Identify which cell holds the provided text, then report its (x, y) central coordinate. 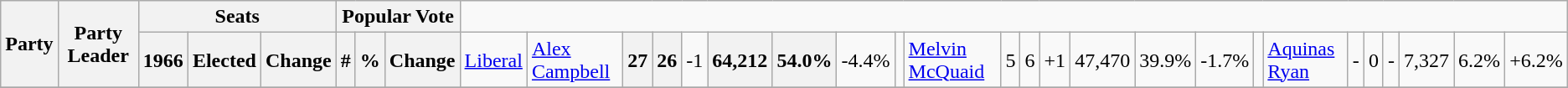
-1.7% (1225, 60)
# (345, 60)
27 (638, 60)
Popular Vote (398, 17)
Elected (224, 60)
Aquinas Ryan (1305, 60)
-1 (695, 60)
Alex Campbell (575, 60)
7,327 (1426, 60)
47,470 (1102, 60)
26 (667, 60)
5 (1010, 60)
+1 (1055, 60)
Party Leader (98, 44)
39.9% (1166, 60)
+6.2% (1536, 60)
64,212 (740, 60)
Melvin McQuaid (952, 60)
Liberal (493, 60)
-4.4% (866, 60)
6 (1030, 60)
Party (29, 44)
1966 (162, 60)
54.0% (804, 60)
% (370, 60)
Seats (237, 17)
6.2% (1479, 60)
0 (1374, 60)
